Output the (X, Y) coordinate of the center of the cell containing the given text.  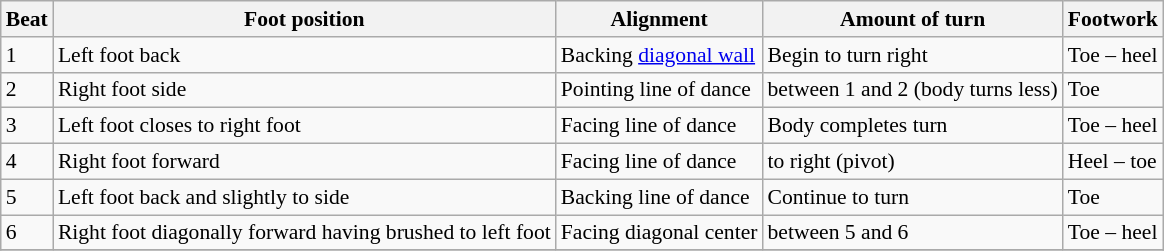
Backing diagonal wall (660, 55)
Left foot closes to right foot (304, 126)
3 (27, 126)
Backing line of dance (660, 197)
Body completes turn (912, 126)
Right foot diagonally forward having brushed to left foot (304, 233)
Right foot side (304, 90)
6 (27, 233)
between 5 and 6 (912, 233)
Facing diagonal center (660, 233)
Beat (27, 19)
to right (pivot) (912, 162)
1 (27, 55)
5 (27, 197)
Left foot back (304, 55)
Alignment (660, 19)
Left foot back and slightly to side (304, 197)
Foot position (304, 19)
between 1 and 2 (body turns less) (912, 90)
4 (27, 162)
Pointing line of dance (660, 90)
2 (27, 90)
Begin to turn right (912, 55)
Right foot forward (304, 162)
Continue to turn (912, 197)
Heel – toe (1113, 162)
Amount of turn (912, 19)
Footwork (1113, 19)
